Find where the given text appears and provide that cell's center as (x, y) coordinate. 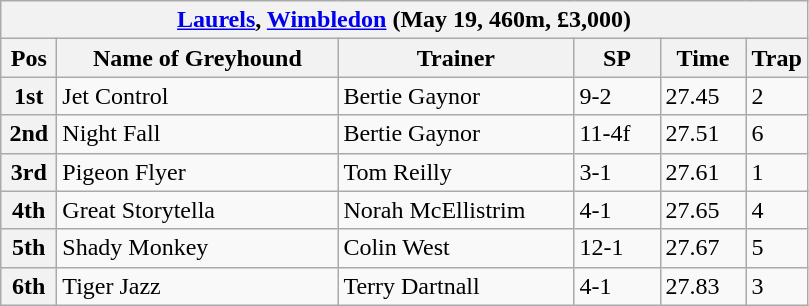
Pigeon Flyer (198, 172)
27.51 (703, 134)
Night Fall (198, 134)
Trainer (456, 58)
27.67 (703, 248)
3-1 (617, 172)
Trap (776, 58)
3rd (29, 172)
1st (29, 96)
6th (29, 286)
27.45 (703, 96)
4th (29, 210)
Shady Monkey (198, 248)
Tiger Jazz (198, 286)
2 (776, 96)
Laurels, Wimbledon (May 19, 460m, £3,000) (404, 20)
27.65 (703, 210)
Name of Greyhound (198, 58)
Terry Dartnall (456, 286)
27.61 (703, 172)
2nd (29, 134)
Norah McEllistrim (456, 210)
Jet Control (198, 96)
Pos (29, 58)
11-4f (617, 134)
Colin West (456, 248)
Great Storytella (198, 210)
3 (776, 286)
1 (776, 172)
27.83 (703, 286)
5th (29, 248)
Time (703, 58)
SP (617, 58)
12-1 (617, 248)
6 (776, 134)
9-2 (617, 96)
Tom Reilly (456, 172)
4 (776, 210)
5 (776, 248)
